Return [X, Y] of the center of cell containing provided text 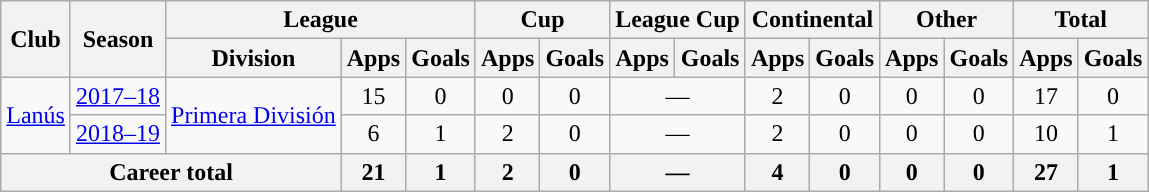
4 [777, 172]
15 [373, 96]
League Cup [678, 20]
2018–19 [118, 134]
21 [373, 172]
Cup [542, 20]
Season [118, 39]
Total [1081, 20]
2017–18 [118, 96]
6 [373, 134]
Primera División [254, 115]
League [321, 20]
Club [36, 39]
Lanús [36, 115]
Career total [171, 172]
27 [1046, 172]
Division [254, 58]
Other [947, 20]
10 [1046, 134]
17 [1046, 96]
Continental [812, 20]
